From the cell containing the given text, extract its center point as (x, y) coordinate. 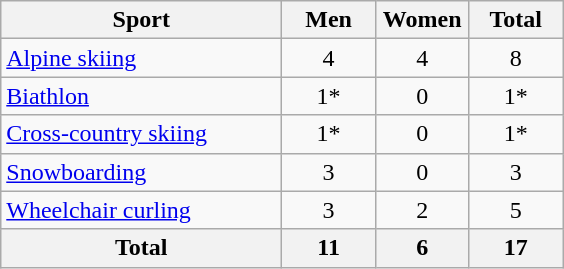
Biathlon (142, 96)
6 (422, 248)
8 (516, 58)
Wheelchair curling (142, 210)
Men (329, 20)
2 (422, 210)
Sport (142, 20)
17 (516, 248)
Women (422, 20)
Alpine skiing (142, 58)
11 (329, 248)
5 (516, 210)
Snowboarding (142, 172)
Cross-country skiing (142, 134)
